Find where the given text appears and provide that cell's center as (X, Y) coordinate. 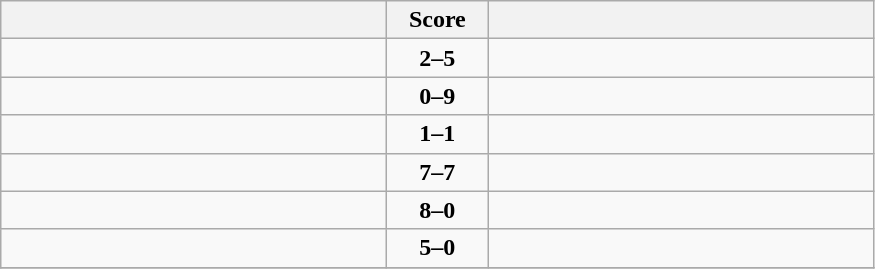
2–5 (438, 58)
1–1 (438, 134)
5–0 (438, 248)
Score (438, 20)
0–9 (438, 96)
8–0 (438, 210)
7–7 (438, 172)
